From the cell containing the given text, extract its center point as [X, Y] coordinate. 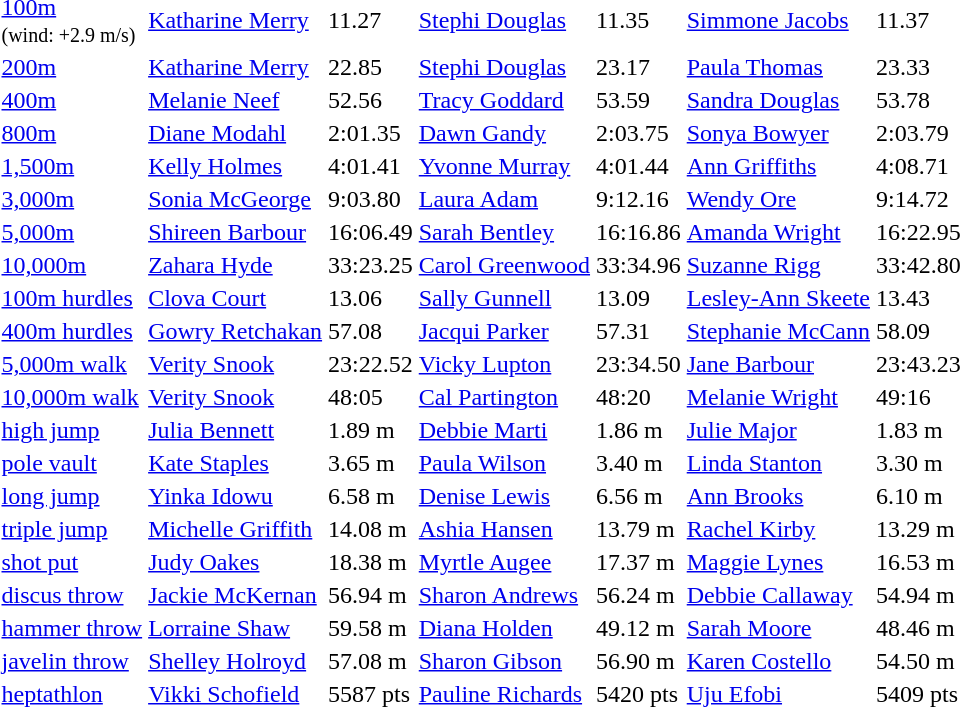
13.09 [639, 298]
Sharon Gibson [504, 661]
Ashia Hansen [504, 529]
23:22.52 [371, 364]
1.86 m [639, 430]
Yinka Idowu [236, 496]
Kelly Holmes [236, 166]
Kate Staples [236, 463]
59.58 m [371, 628]
long jump [72, 496]
Stephanie McCann [778, 331]
4:01.44 [639, 166]
3,000m [72, 199]
56.90 m [639, 661]
Katharine Merry [236, 67]
Jane Barbour [778, 364]
2:01.35 [371, 133]
Ann Brooks [778, 496]
Rachel Kirby [778, 529]
Karen Costello [778, 661]
Maggie Lynes [778, 562]
13.06 [371, 298]
Jackie McKernan [236, 595]
Ann Griffiths [778, 166]
Amanda Wright [778, 232]
23:34.50 [639, 364]
48:20 [639, 397]
33:23.25 [371, 265]
Stephi Douglas [504, 67]
6.56 m [639, 496]
Melanie Wright [778, 397]
5,000m [72, 232]
Paula Thomas [778, 67]
57.08 [371, 331]
Jacqui Parker [504, 331]
1,500m [72, 166]
33:34.96 [639, 265]
17.37 m [639, 562]
Lesley-Ann Skeete [778, 298]
22.85 [371, 67]
Michelle Griffith [236, 529]
800m [72, 133]
Zahara Hyde [236, 265]
Carol Greenwood [504, 265]
Diana Holden [504, 628]
23.17 [639, 67]
Melanie Neef [236, 100]
Diane Modahl [236, 133]
6.58 m [371, 496]
52.56 [371, 100]
Sonya Bowyer [778, 133]
3.40 m [639, 463]
56.24 m [639, 595]
Lorraine Shaw [236, 628]
Shelley Holroyd [236, 661]
Sonia McGeorge [236, 199]
Clova Court [236, 298]
Julia Bennett [236, 430]
16:16.86 [639, 232]
18.38 m [371, 562]
Denise Lewis [504, 496]
10,000m [72, 265]
triple jump [72, 529]
Yvonne Murray [504, 166]
400m [72, 100]
2:03.75 [639, 133]
Sarah Moore [778, 628]
Sarah Bentley [504, 232]
Debbie Callaway [778, 595]
100m hurdles [72, 298]
57.31 [639, 331]
Linda Stanton [778, 463]
200m [72, 67]
48:05 [371, 397]
Cal Partington [504, 397]
Dawn Gandy [504, 133]
Laura Adam [504, 199]
Tracy Goddard [504, 100]
9:03.80 [371, 199]
Julie Major [778, 430]
Gowry Retchakan [236, 331]
4:01.41 [371, 166]
shot put [72, 562]
Debbie Marti [504, 430]
5,000m walk [72, 364]
53.59 [639, 100]
10,000m walk [72, 397]
Vicky Lupton [504, 364]
9:12.16 [639, 199]
16:06.49 [371, 232]
discus throw [72, 595]
hammer throw [72, 628]
Myrtle Augee [504, 562]
high jump [72, 430]
57.08 m [371, 661]
Sandra Douglas [778, 100]
400m hurdles [72, 331]
14.08 m [371, 529]
49.12 m [639, 628]
Judy Oakes [236, 562]
Wendy Ore [778, 199]
3.65 m [371, 463]
pole vault [72, 463]
Paula Wilson [504, 463]
javelin throw [72, 661]
Sally Gunnell [504, 298]
Suzanne Rigg [778, 265]
56.94 m [371, 595]
Shireen Barbour [236, 232]
1.89 m [371, 430]
Sharon Andrews [504, 595]
13.79 m [639, 529]
